From the cell containing the given text, extract its center point as [X, Y] coordinate. 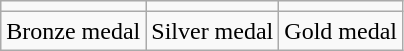
Gold medal [341, 31]
Bronze medal [74, 31]
Silver medal [212, 31]
